Detect which cell encompasses the target text, then output its [x, y] center coordinate. 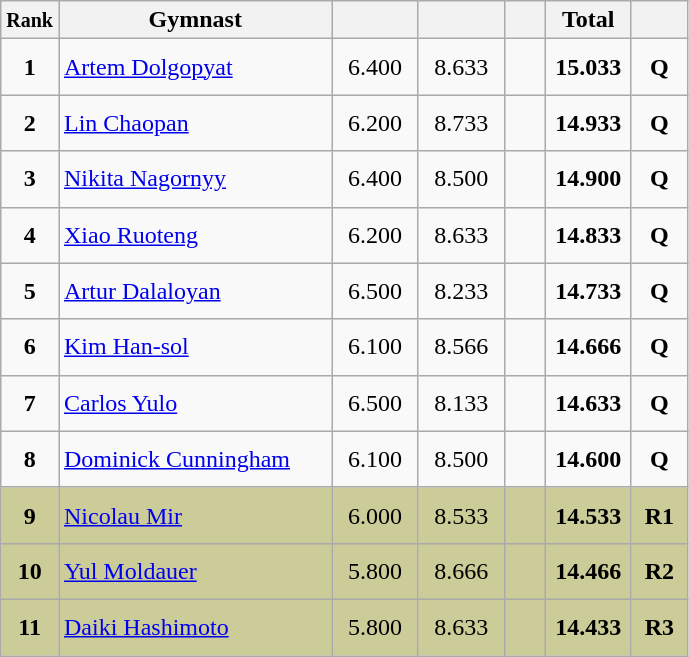
Nikita Nagornyy [195, 179]
R3 [659, 627]
14.466 [588, 571]
8.533 [461, 515]
8.566 [461, 347]
8.666 [461, 571]
14.533 [588, 515]
8.233 [461, 291]
Gymnast [195, 20]
8 [30, 459]
6 [30, 347]
14.833 [588, 235]
Lin Chaopan [195, 123]
9 [30, 515]
10 [30, 571]
Artur Dalaloyan [195, 291]
Artem Dolgopyat [195, 67]
Kim Han-sol [195, 347]
8.733 [461, 123]
15.033 [588, 67]
14.433 [588, 627]
14.900 [588, 179]
Rank [30, 20]
2 [30, 123]
5 [30, 291]
Nicolau Mir [195, 515]
14.600 [588, 459]
Yul Moldauer [195, 571]
11 [30, 627]
6.000 [375, 515]
1 [30, 67]
7 [30, 403]
R1 [659, 515]
3 [30, 179]
14.733 [588, 291]
14.666 [588, 347]
4 [30, 235]
Carlos Yulo [195, 403]
14.633 [588, 403]
Xiao Ruoteng [195, 235]
Total [588, 20]
R2 [659, 571]
Dominick Cunningham [195, 459]
14.933 [588, 123]
8.133 [461, 403]
Daiki Hashimoto [195, 627]
